For the text-containing cell, return its midpoint in [x, y] coordinate format. 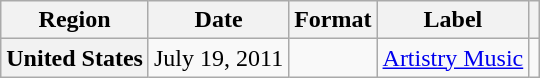
Format [333, 20]
Date [218, 20]
Artistry Music [453, 58]
July 19, 2011 [218, 58]
Region [75, 20]
Label [453, 20]
United States [75, 58]
